Provide the [X, Y] coordinate of the cell's center where the given text is located.  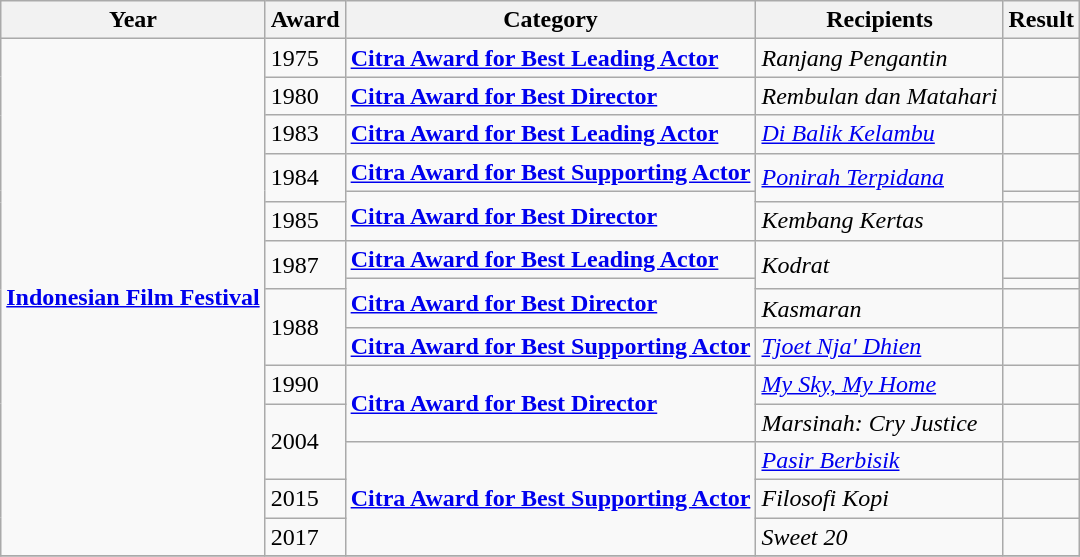
1980 [305, 96]
1987 [305, 264]
Rembulan dan Matahari [880, 96]
Result [1041, 20]
Di Balik Kelambu [880, 134]
Indonesian Film Festival [133, 298]
1985 [305, 221]
1983 [305, 134]
2017 [305, 537]
Year [133, 20]
2004 [305, 442]
Ponirah Terpidana [880, 178]
1984 [305, 178]
Recipients [880, 20]
Award [305, 20]
Filosofi Kopi [880, 499]
Ranjang Pengantin [880, 58]
Kembang Kertas [880, 221]
Marsinah: Cry Justice [880, 423]
1975 [305, 58]
Sweet 20 [880, 537]
1990 [305, 384]
Kodrat [880, 264]
Pasir Berbisik [880, 461]
Tjoet Nja' Dhien [880, 346]
1988 [305, 327]
Kasmaran [880, 308]
My Sky, My Home [880, 384]
Category [550, 20]
2015 [305, 499]
